Determine the [x, y] coordinate at the center of the cell enclosing the given text.  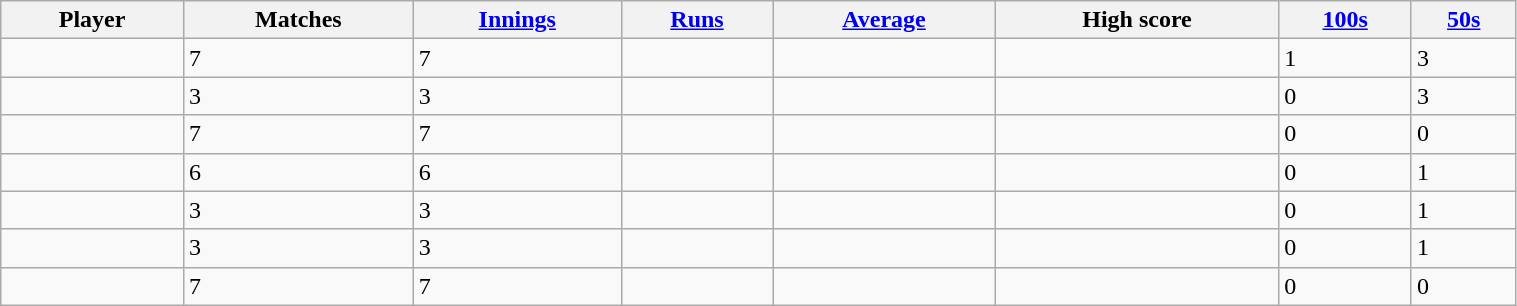
Player [92, 20]
Innings [517, 20]
50s [1464, 20]
High score [1137, 20]
100s [1346, 20]
Matches [298, 20]
Runs [697, 20]
Average [884, 20]
